Scan for the cell matching the given text and deliver its (x, y) coordinate at center. 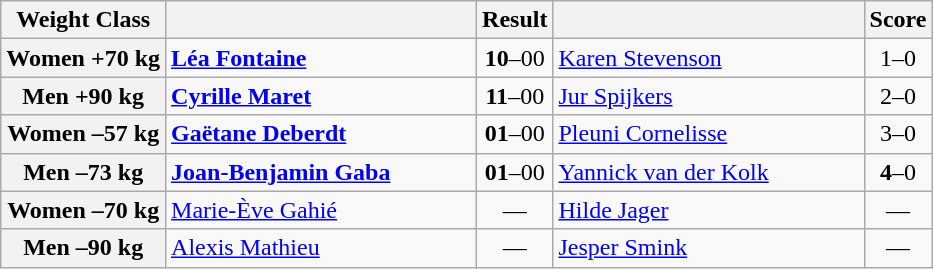
Hilde Jager (708, 210)
Result (515, 20)
Léa Fontaine (322, 58)
Jesper Smink (708, 248)
Men +90 kg (84, 96)
Karen Stevenson (708, 58)
11–00 (515, 96)
10–00 (515, 58)
Men –73 kg (84, 172)
2–0 (898, 96)
3–0 (898, 134)
Cyrille Maret (322, 96)
4–0 (898, 172)
Women –57 kg (84, 134)
Gaëtane Deberdt (322, 134)
Women +70 kg (84, 58)
Marie-Ève Gahié (322, 210)
Score (898, 20)
Men –90 kg (84, 248)
Women –70 kg (84, 210)
Alexis Mathieu (322, 248)
1–0 (898, 58)
Weight Class (84, 20)
Yannick van der Kolk (708, 172)
Jur Spijkers (708, 96)
Joan-Benjamin Gaba (322, 172)
Pleuni Cornelisse (708, 134)
